Extract the (x, y) coordinate from the center of the cell holding the provided text.  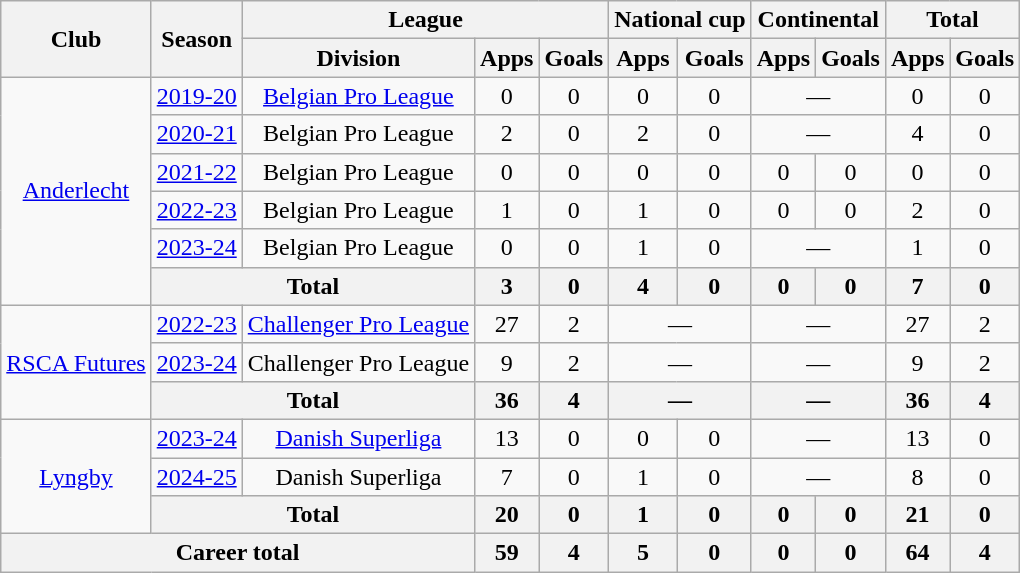
5 (643, 553)
2020-21 (196, 134)
Season (196, 39)
2019-20 (196, 96)
21 (917, 515)
64 (917, 553)
RSCA Futures (76, 362)
Division (358, 58)
20 (507, 515)
League (425, 20)
2024-25 (196, 477)
Continental (818, 20)
3 (507, 286)
59 (507, 553)
Club (76, 39)
2021-22 (196, 172)
Career total (238, 553)
Lyngby (76, 476)
Anderlecht (76, 191)
National cup (680, 20)
8 (917, 477)
